Output the (x, y) coordinate of the center of the cell containing the given text.  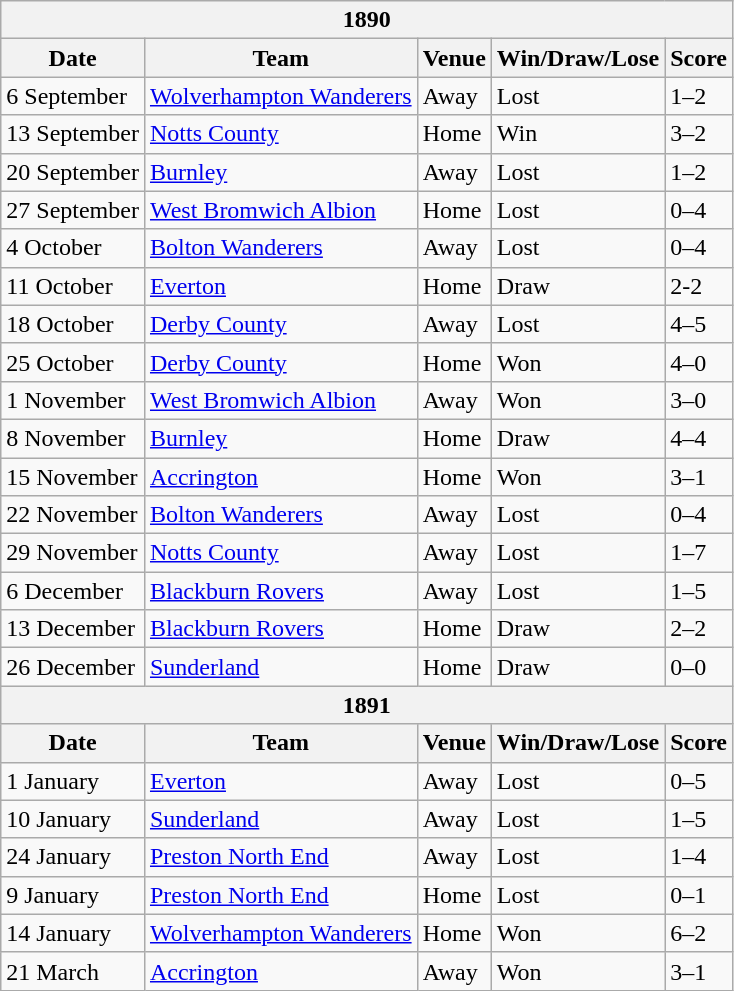
3–0 (699, 400)
10 January (73, 819)
13 December (73, 629)
11 October (73, 286)
22 November (73, 515)
0–0 (699, 667)
1890 (367, 20)
4–4 (699, 438)
8 November (73, 438)
29 November (73, 553)
Win (578, 134)
3–2 (699, 134)
15 November (73, 477)
26 December (73, 667)
21 March (73, 971)
2–2 (699, 629)
18 October (73, 324)
9 January (73, 895)
0–1 (699, 895)
6–2 (699, 933)
27 September (73, 210)
4 October (73, 248)
1–7 (699, 553)
25 October (73, 362)
0–5 (699, 781)
1 January (73, 781)
24 January (73, 857)
6 September (73, 96)
6 December (73, 591)
14 January (73, 933)
2-2 (699, 286)
4–5 (699, 324)
13 September (73, 134)
1891 (367, 705)
4–0 (699, 362)
1–4 (699, 857)
20 September (73, 172)
1 November (73, 400)
